Determine the [X, Y] coordinate at the center of the cell enclosing the given text.  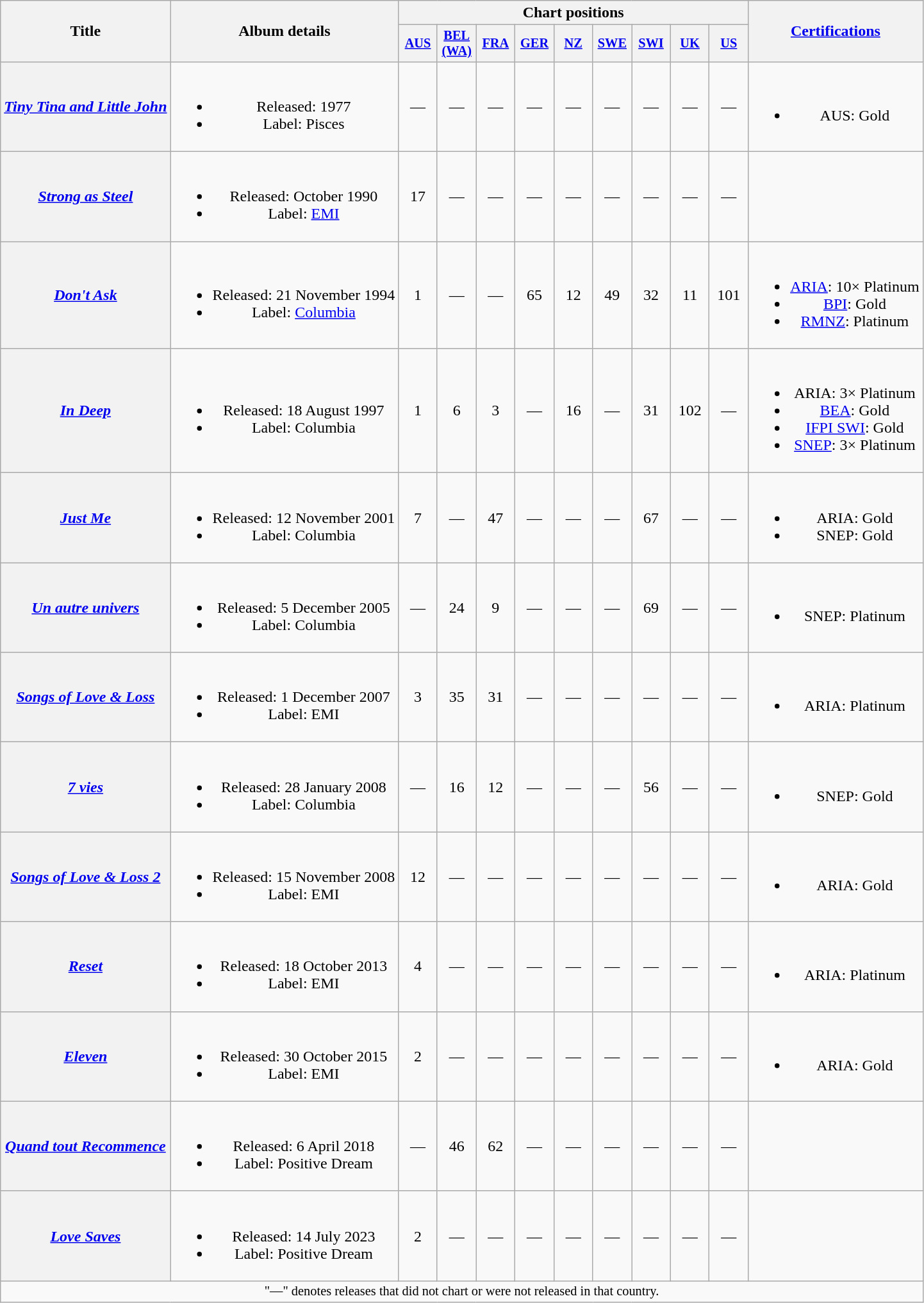
Released: 15 November 2008Label: EMI [285, 877]
AUS: Gold [836, 106]
Title [86, 31]
4 [418, 967]
35 [456, 697]
Released: 28 January 2008Label: Columbia [285, 787]
7 [418, 518]
Love Saves [86, 1236]
65 [534, 295]
Released: 30 October 2015Label: EMI [285, 1056]
Eleven [86, 1056]
Released: 1977Label: Pisces [285, 106]
"—" denotes releases that did not chart or were not released in that country. [461, 1291]
Don't Ask [86, 295]
Released: 18 August 1997Label: Columbia [285, 411]
Released: 12 November 2001Label: Columbia [285, 518]
UK [689, 44]
Quand tout Recommence [86, 1146]
Released: 14 July 2023Label: Positive Dream [285, 1236]
9 [496, 608]
Tiny Tina and Little John [86, 106]
Un autre univers [86, 608]
GER [534, 44]
6 [456, 411]
Strong as Steel [86, 197]
In Deep [86, 411]
Songs of Love & Loss 2 [86, 877]
101 [729, 295]
7 vies [86, 787]
62 [496, 1146]
Released: 5 December 2005Label: Columbia [285, 608]
Released: 1 December 2007Label: EMI [285, 697]
Released: October 1990Label: EMI [285, 197]
11 [689, 295]
FRA [496, 44]
Just Me [86, 518]
Reset [86, 967]
SNEP: Gold [836, 787]
32 [651, 295]
67 [651, 518]
ARIA: 3× PlatinumBEA: GoldIFPI SWI: GoldSNEP: 3× Platinum [836, 411]
SNEP: Platinum [836, 608]
Released: 18 October 2013Label: EMI [285, 967]
SWI [651, 44]
17 [418, 197]
US [729, 44]
Chart positions [573, 13]
Released: 21 November 1994Label: Columbia [285, 295]
ARIA: GoldSNEP: Gold [836, 518]
46 [456, 1146]
ARIA: 10× PlatinumBPI: GoldRMNZ: Platinum [836, 295]
56 [651, 787]
Released: 6 April 2018Label: Positive Dream [285, 1146]
NZ [573, 44]
24 [456, 608]
SWE [613, 44]
47 [496, 518]
BEL(WA) [456, 44]
AUS [418, 44]
Songs of Love & Loss [86, 697]
Album details [285, 31]
102 [689, 411]
Certifications [836, 31]
69 [651, 608]
49 [613, 295]
